Return (x, y) of the center of cell containing provided text 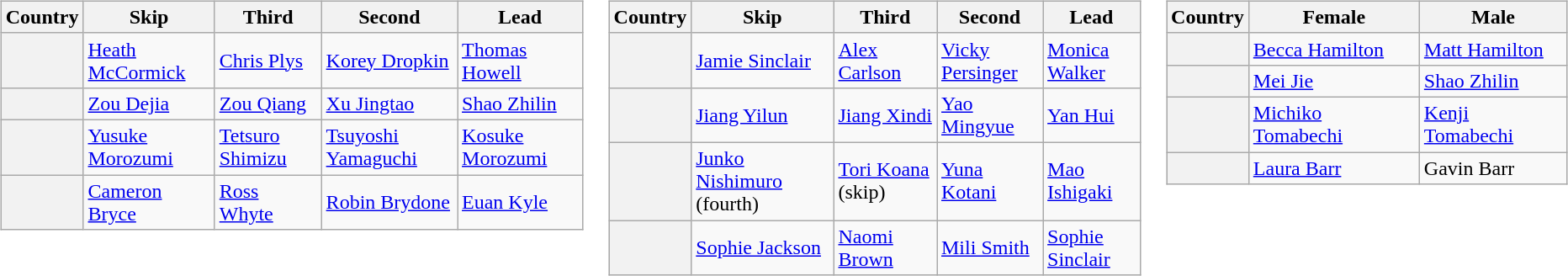
Jiang Yilun (762, 114)
Naomi Brown (885, 247)
Zou Qiang (268, 103)
Mili Smith (990, 247)
Yusuke Morozumi (149, 146)
Chris Plys (268, 61)
Yao Mingyue (990, 114)
Kenji Tomabechi (1492, 125)
Becca Hamilton (1334, 49)
Tsuyoshi Yamaguchi (389, 146)
Female (1334, 17)
Jamie Sinclair (762, 61)
Tori Koana (skip) (885, 181)
Euan Kyle (520, 202)
Junko Nishimuro (fourth) (762, 181)
Sophie Sinclair (1092, 247)
Kosuke Morozumi (520, 146)
Thomas Howell (520, 61)
Male (1492, 17)
Korey Dropkin (389, 61)
Jiang Xindi (885, 114)
Alex Carlson (885, 61)
Laura Barr (1334, 167)
Cameron Bryce (149, 202)
Vicky Persinger (990, 61)
Gavin Barr (1492, 167)
Monica Walker (1092, 61)
Yan Hui (1092, 114)
Matt Hamilton (1492, 49)
Sophie Jackson (762, 247)
Robin Brydone (389, 202)
Mei Jie (1334, 81)
Michiko Tomabechi (1334, 125)
Yuna Kotani (990, 181)
Tetsuro Shimizu (268, 146)
Zou Dejia (149, 103)
Xu Jingtao (389, 103)
Ross Whyte (268, 202)
Heath McCormick (149, 61)
Mao Ishigaki (1092, 181)
